Scan for the cell matching the given text and deliver its (X, Y) coordinate at center. 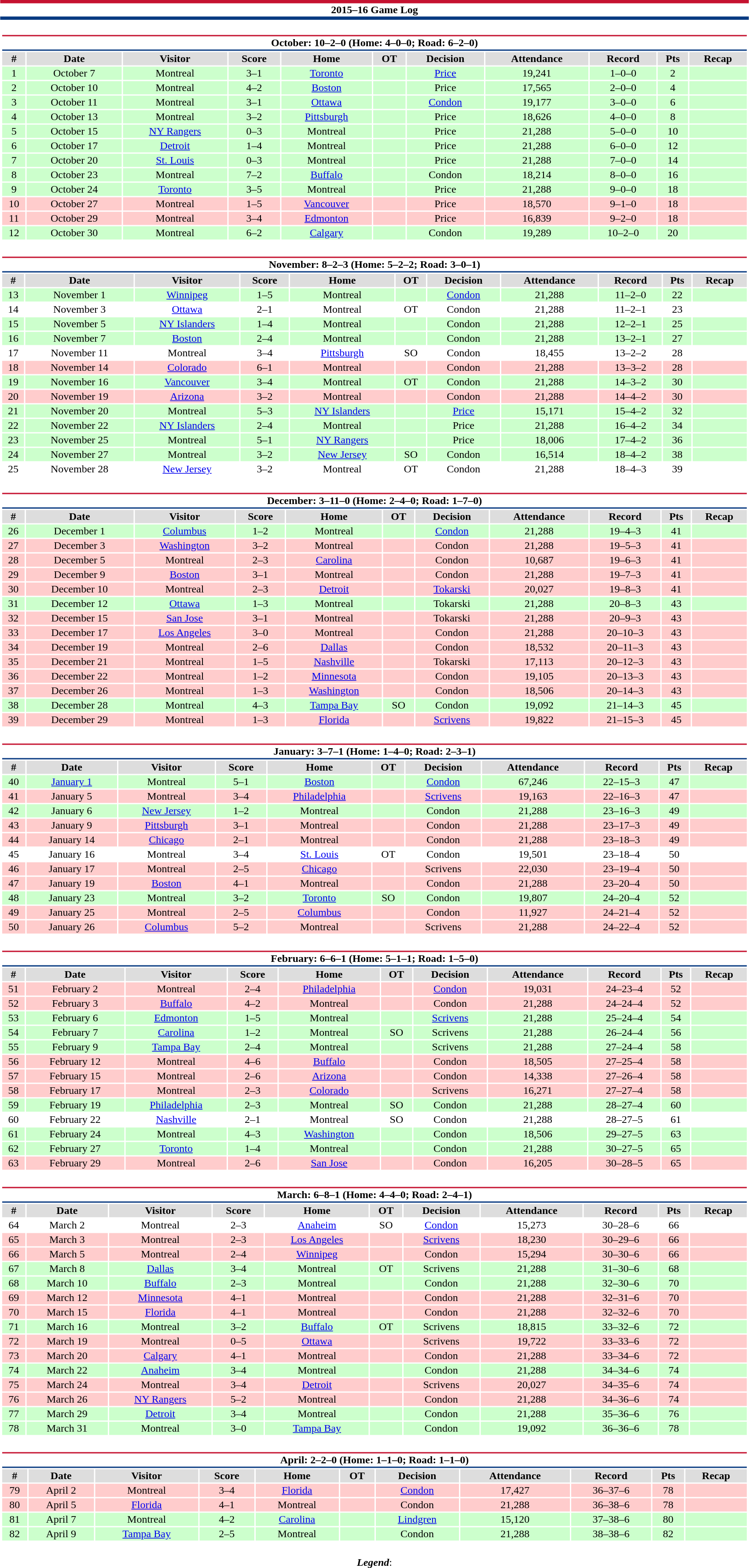
October 7 (74, 73)
27–25–4 (624, 1061)
4–6 (253, 1061)
11,927 (533, 913)
33–33–6 (620, 1341)
19–7–3 (625, 575)
October 30 (74, 233)
21–15–3 (625, 720)
31 (13, 604)
69 (14, 1298)
30–27–5 (624, 1148)
20–8–3 (625, 604)
75 (14, 1385)
13–3–2 (631, 367)
24–24–4 (624, 1003)
32–32–6 (620, 1312)
19,031 (538, 989)
33 (13, 633)
January 17 (72, 869)
March 12 (67, 1298)
5–0–0 (623, 132)
30–28–6 (620, 1225)
18,815 (532, 1327)
21–14–3 (625, 705)
33–32–6 (620, 1327)
3–0–0 (623, 102)
January 23 (72, 898)
19–4–3 (625, 531)
October 20 (74, 161)
February 27 (75, 1148)
29–27–5 (624, 1134)
42 (14, 811)
February 22 (75, 1119)
9–0–0 (623, 190)
40 (14, 782)
13 (13, 295)
30–28–5 (624, 1163)
March 15 (67, 1312)
18,626 (537, 117)
48 (14, 898)
March 20 (67, 1356)
January: 3–7–1 (Home: 1–4–0; Road: 2–3–1) (374, 751)
15,273 (532, 1225)
11–2–1 (631, 309)
22,030 (533, 869)
December 28 (79, 705)
23–20–4 (621, 884)
October: 10–2–0 (Home: 4–0–0; Road: 6–2–0) (374, 43)
1–0–0 (623, 73)
December 12 (79, 604)
19–8–3 (625, 589)
14,338 (538, 1076)
March 19 (67, 1341)
18,532 (539, 647)
18,230 (532, 1240)
20–11–3 (625, 647)
24–22–4 (621, 927)
March 31 (67, 1428)
November 20 (80, 411)
February 15 (75, 1076)
December 15 (79, 618)
16,271 (538, 1090)
2–0–0 (623, 88)
December 17 (79, 633)
January 26 (72, 927)
18–4–2 (631, 454)
37–38–6 (611, 1520)
31–30–6 (620, 1269)
67,246 (533, 782)
December 9 (79, 575)
20–10–3 (625, 633)
77 (14, 1414)
March 22 (67, 1370)
February 7 (75, 1032)
November 27 (80, 454)
January 1 (72, 782)
October 11 (74, 102)
18,214 (537, 175)
19,501 (533, 855)
51 (13, 989)
April 2 (61, 1491)
February 6 (75, 1018)
11 (14, 219)
December 19 (79, 647)
59 (13, 1105)
24–21–4 (621, 913)
October 15 (74, 132)
32–31–6 (620, 1298)
24 (13, 454)
17,113 (539, 662)
23–18–4 (621, 855)
November 14 (80, 367)
19,822 (539, 720)
February 9 (75, 1047)
January 6 (72, 811)
34–35–6 (620, 1385)
6–2 (254, 233)
6–0–0 (623, 146)
15–4–2 (631, 411)
55 (13, 1047)
20–14–3 (625, 691)
November 22 (80, 425)
January 5 (72, 797)
4–0–0 (623, 117)
23–19–4 (621, 869)
January 14 (72, 840)
March 29 (67, 1414)
81 (15, 1520)
April 5 (61, 1505)
17–4–2 (631, 440)
November 28 (80, 469)
18,570 (537, 204)
5 (14, 132)
2015–16 Game Log (374, 10)
9–2–0 (623, 219)
30–30–6 (620, 1254)
36–37–6 (611, 1491)
29 (13, 575)
27–24–4 (624, 1047)
March 3 (67, 1240)
26–24–4 (624, 1032)
26 (13, 531)
73 (14, 1356)
January 16 (72, 855)
April 7 (61, 1520)
March 26 (67, 1399)
March 24 (67, 1385)
62 (13, 1148)
23–18–3 (621, 840)
44 (14, 840)
20–12–3 (625, 662)
33–34–6 (620, 1356)
15,171 (549, 411)
7–0–0 (623, 161)
19,241 (537, 73)
December 26 (79, 691)
February: 6–6–1 (Home: 5–1–1; Road: 1–5–0) (374, 959)
19,722 (532, 1341)
19 (13, 382)
5–3 (265, 411)
19,105 (539, 676)
October 29 (74, 219)
December 10 (79, 589)
16,514 (549, 454)
35 (13, 662)
7 (14, 161)
19–5–3 (625, 546)
20–9–3 (625, 618)
13–2–1 (631, 338)
November 1 (80, 295)
24–23–4 (624, 989)
October 17 (74, 146)
30–29–6 (620, 1240)
27–27–4 (624, 1090)
January 19 (72, 884)
28–27–5 (624, 1119)
April: 2–2–0 (Home: 1–1–0; Road: 1–1–0) (374, 1460)
November 25 (80, 440)
February 17 (75, 1090)
February 19 (75, 1105)
23–16–3 (621, 811)
3–5 (254, 190)
16,205 (538, 1163)
December 1 (79, 531)
20–13–3 (625, 676)
9–1–0 (623, 204)
March: 6–8–1 (Home: 4–4–0; Road: 2–4–1) (374, 1195)
17,565 (537, 88)
April 9 (61, 1534)
16,839 (537, 219)
21 (13, 411)
6–1 (265, 367)
December 21 (79, 662)
18,006 (549, 440)
37 (13, 691)
March 16 (67, 1327)
October 27 (74, 204)
December 29 (79, 720)
32–30–6 (620, 1283)
27–26–4 (624, 1076)
24–20–4 (621, 898)
December: 3–11–0 (Home: 2–4–0; Road: 1–7–0) (374, 501)
November: 8–2–3 (Home: 5–2–2; Road: 3–0–1) (374, 265)
December 3 (79, 546)
34–36–6 (620, 1399)
November 11 (80, 353)
14–4–2 (631, 396)
18,455 (549, 353)
17 (13, 353)
38–38–6 (611, 1534)
March 8 (67, 1269)
57 (13, 1076)
71 (14, 1327)
25–24–4 (624, 1018)
15,120 (515, 1520)
67 (14, 1269)
November 7 (80, 338)
18,505 (538, 1061)
22–16–3 (621, 797)
8–0–0 (623, 175)
October 13 (74, 117)
22–15–3 (621, 782)
17,427 (515, 1491)
February 2 (75, 989)
36–38–6 (611, 1505)
19,807 (533, 898)
March 5 (67, 1254)
14–3–2 (631, 382)
19,177 (537, 102)
15 (13, 324)
15,294 (532, 1254)
16–4–2 (631, 425)
13–2–2 (631, 353)
7–2 (254, 175)
79 (15, 1491)
January 25 (72, 913)
3 (14, 102)
February 3 (75, 1003)
November 5 (80, 324)
December 5 (79, 560)
23–17–3 (621, 826)
March 2 (67, 1225)
19,289 (537, 233)
October 10 (74, 88)
February 29 (75, 1163)
36–36–6 (620, 1428)
11–2–0 (631, 295)
November 16 (80, 382)
12–2–1 (631, 324)
10–2–0 (623, 233)
0–5 (239, 1341)
19,163 (533, 797)
December 22 (79, 676)
November 19 (80, 396)
9 (14, 190)
28–27–4 (624, 1105)
February 24 (75, 1134)
35–36–6 (620, 1414)
January 9 (72, 826)
Lindgren (417, 1520)
10,687 (539, 560)
19–6–3 (625, 560)
64 (14, 1225)
October 23 (74, 175)
October 24 (74, 190)
November 3 (80, 309)
February 12 (75, 1061)
18–4–3 (631, 469)
34–34–6 (620, 1370)
1 (14, 73)
March 10 (67, 1283)
53 (13, 1018)
46 (14, 869)
